Return the (x, y) coordinate for the center point of the cell that contains the specified text.  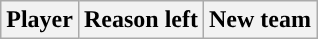
Reason left (140, 20)
Player (40, 20)
New team (260, 20)
